Determine the (x, y) coordinate at the center of the cell enclosing the given text.  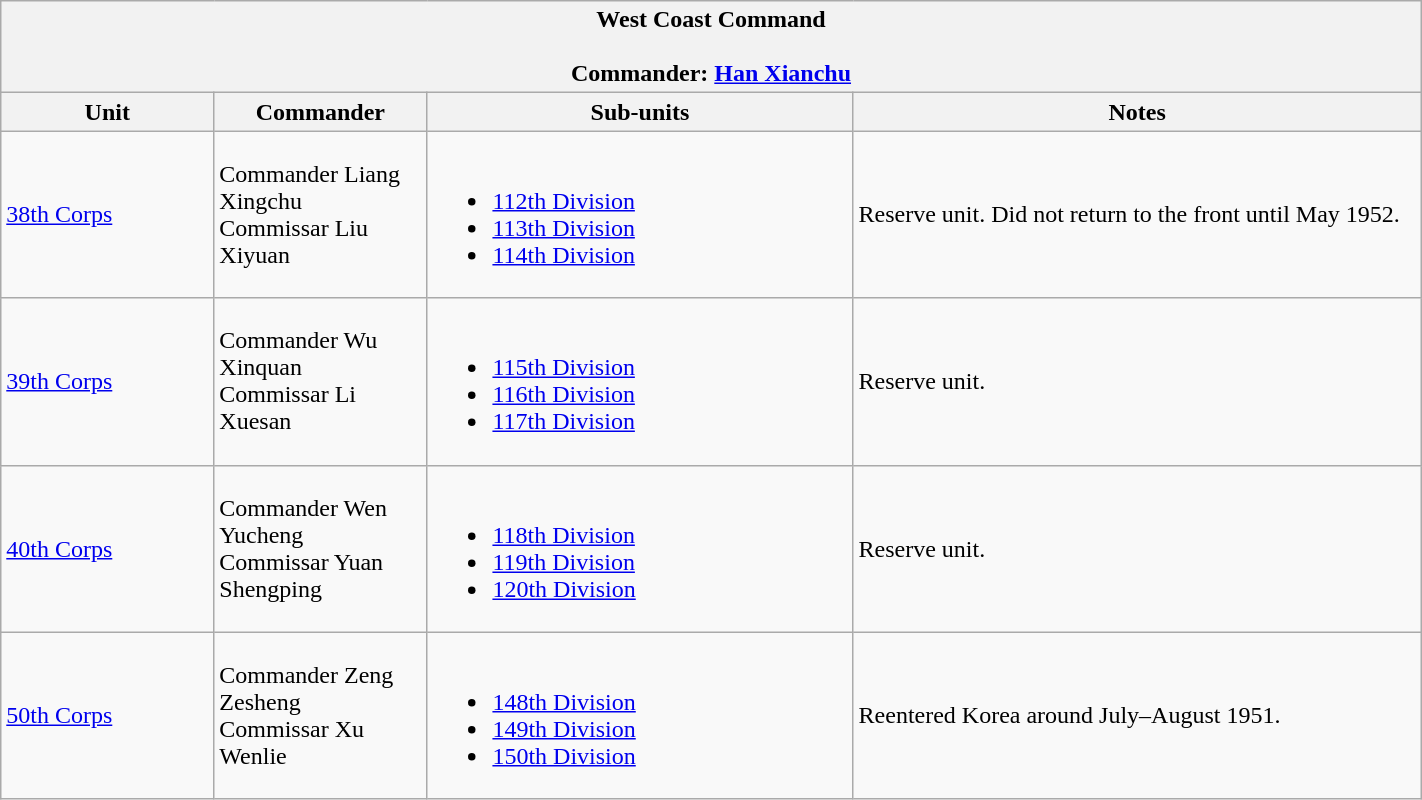
40th Corps (108, 548)
148th Division149th Division150th Division (640, 716)
Notes (1137, 112)
Sub-units (640, 112)
Reentered Korea around July–August 1951. (1137, 716)
Reserve unit. Did not return to the front until May 1952. (1137, 214)
Commander Wu XinquanCommissar Li Xuesan (320, 382)
115th Division116th Division117th Division (640, 382)
Commander (320, 112)
Commander Wen YuchengCommissar Yuan Shengping (320, 548)
118th Division119th Division120th Division (640, 548)
50th Corps (108, 716)
39th Corps (108, 382)
Commander Liang XingchuCommissar Liu Xiyuan (320, 214)
West Coast CommandCommander: Han Xianchu (711, 47)
112th Division113th Division114th Division (640, 214)
Unit (108, 112)
38th Corps (108, 214)
Commander Zeng ZeshengCommissar Xu Wenlie (320, 716)
